For the text-containing cell, return its midpoint in [x, y] coordinate format. 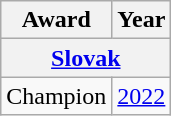
Award [56, 20]
Champion [56, 96]
2022 [142, 96]
Slovak [86, 58]
Year [142, 20]
